For the text-containing cell, return its midpoint in [x, y] coordinate format. 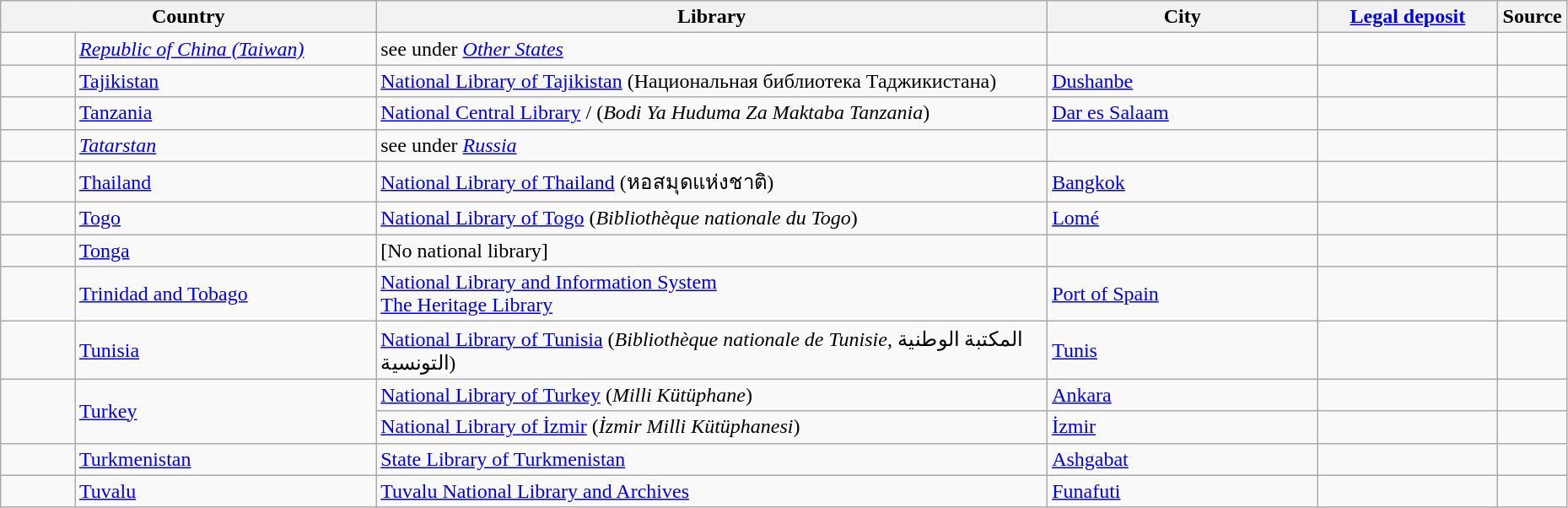
Legal deposit [1408, 17]
Republic of China (Taiwan) [224, 49]
Turkey [224, 411]
Tonga [224, 251]
National Library and Information SystemThe Heritage Library [712, 294]
National Library of Turkey (Milli Kütüphane) [712, 395]
see under Russia [712, 145]
National Central Library / (Bodi Ya Huduma Za Maktaba Tanzania) [712, 113]
Tanzania [224, 113]
Turkmenistan [224, 459]
Togo [224, 219]
Trinidad and Tobago [224, 294]
Bangkok [1183, 182]
Library [712, 17]
Tuvalu [224, 491]
National Library of Thailand (หอสมุดแห่งชาติ) [712, 182]
Lomé [1183, 219]
Thailand [224, 182]
Tuvalu National Library and Archives [712, 491]
Tunis [1183, 350]
City [1183, 17]
National Library of Tunisia (Bibliothèque nationale de Tunisie, المكتبة الوطنية التونسية) [712, 350]
National Library of Tajikistan (Национальная библиотека Таджикистана) [712, 81]
Ankara [1183, 395]
Country [189, 17]
National Library of Togo (Bibliothèque nationale du Togo) [712, 219]
see under Other States [712, 49]
Dushanbe [1183, 81]
Dar es Salaam [1183, 113]
Funafuti [1183, 491]
State Library of Turkmenistan [712, 459]
National Library of İzmir (İzmir Milli Kütüphanesi) [712, 427]
İzmir [1183, 427]
Tajikistan [224, 81]
Port of Spain [1183, 294]
Source [1532, 17]
[No national library] [712, 251]
Tunisia [224, 350]
Tatarstan [224, 145]
Ashgabat [1183, 459]
